Identify which cell holds the provided text, then report its (X, Y) central coordinate. 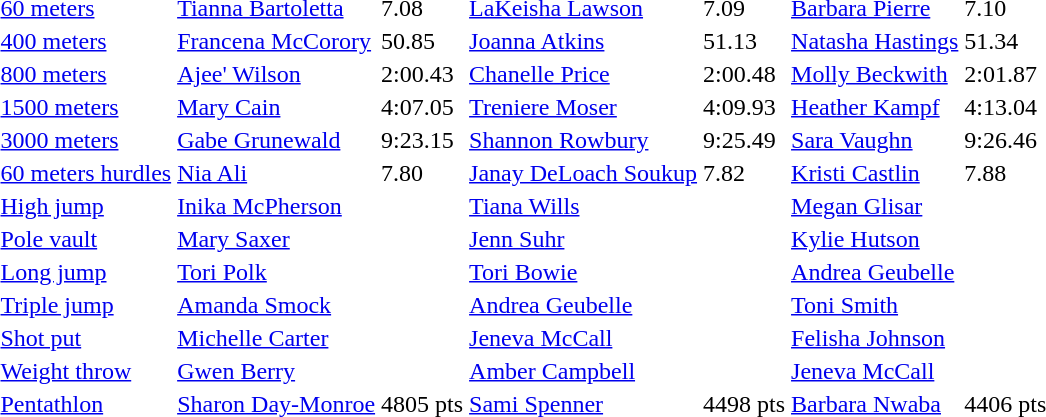
Mary Saxer (276, 239)
Tori Polk (276, 272)
Joanna Atkins (584, 41)
Kristi Castlin (875, 173)
Ajee' Wilson (276, 74)
Felisha Johnson (875, 338)
Molly Beckwith (875, 74)
2:00.48 (744, 74)
Gabe Grunewald (276, 140)
4:07.05 (422, 107)
Michelle Carter (276, 338)
Kylie Hutson (875, 239)
4:09.93 (744, 107)
Janay DeLoach Soukup (584, 173)
Jenn Suhr (584, 239)
Francena McCorory (276, 41)
Amanda Smock (276, 305)
Inika McPherson (276, 206)
7.80 (422, 173)
Shannon Rowbury (584, 140)
50.85 (422, 41)
Natasha Hastings (875, 41)
2:00.43 (422, 74)
Mary Cain (276, 107)
Nia Ali (276, 173)
9:23.15 (422, 140)
51.13 (744, 41)
Heather Kampf (875, 107)
Tiana Wills (584, 206)
9:25.49 (744, 140)
Toni Smith (875, 305)
Chanelle Price (584, 74)
Megan Glisar (875, 206)
Tori Bowie (584, 272)
7.82 (744, 173)
Treniere Moser (584, 107)
Sara Vaughn (875, 140)
Gwen Berry (276, 371)
Amber Campbell (584, 371)
